Scan for the cell matching the given text and deliver its [X, Y] coordinate at center. 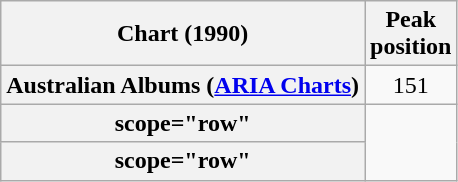
Peakposition [411, 34]
151 [411, 85]
Australian Albums (ARIA Charts) [183, 85]
Chart (1990) [183, 34]
